Detect which cell encompasses the target text, then output its [X, Y] center coordinate. 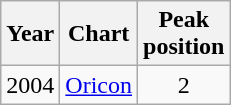
Peakposition [184, 34]
Year [30, 34]
Oricon [99, 85]
2004 [30, 85]
Chart [99, 34]
2 [184, 85]
